From the cell containing the given text, extract its center point as [X, Y] coordinate. 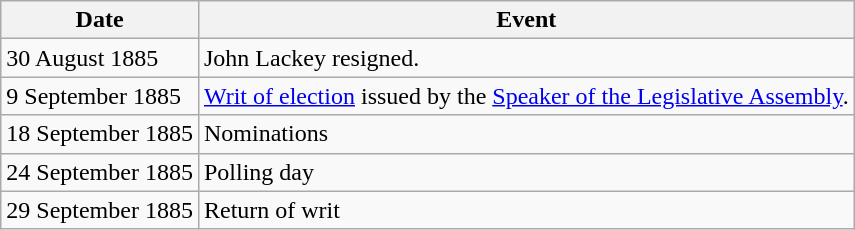
Nominations [526, 134]
Event [526, 20]
Date [100, 20]
29 September 1885 [100, 210]
9 September 1885 [100, 96]
24 September 1885 [100, 172]
30 August 1885 [100, 58]
18 September 1885 [100, 134]
Polling day [526, 172]
Return of writ [526, 210]
Writ of election issued by the Speaker of the Legislative Assembly. [526, 96]
John Lackey resigned. [526, 58]
